Identify which cell holds the provided text, then report its [x, y] central coordinate. 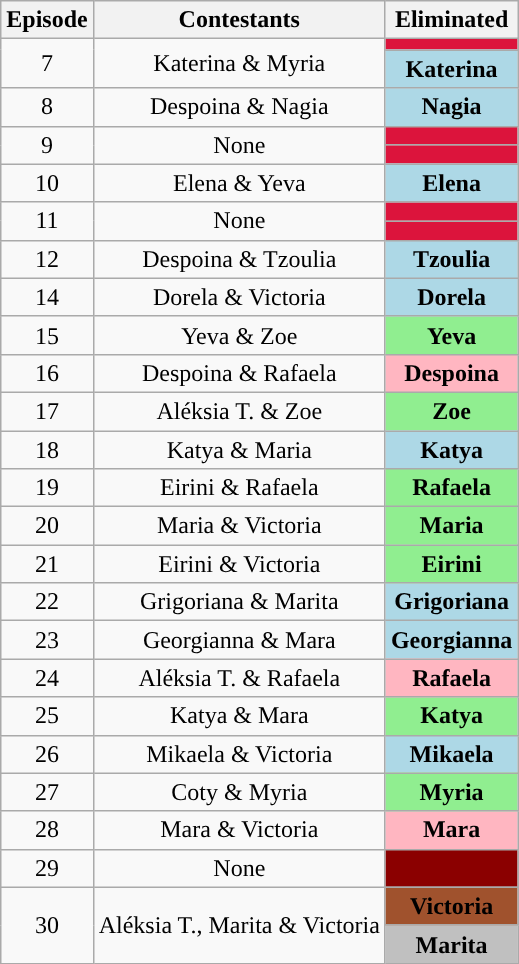
Katya & Maria [239, 449]
Elena & Yeva [239, 183]
Aléksia T. & Rafaela [239, 678]
Zoe [451, 411]
Despoina & Tzoulia [239, 259]
Despoina [451, 373]
Yeva [451, 335]
29 [47, 868]
Despoina & Nagia [239, 107]
Yeva & Zoe [239, 335]
25 [47, 716]
Contestants [239, 20]
19 [47, 488]
Elena [451, 183]
Eirini [451, 564]
Nagia [451, 107]
Aléksia T., Marita & Victoria [239, 925]
23 [47, 640]
Despoina & Rafaela [239, 373]
12 [47, 259]
24 [47, 678]
30 [47, 925]
Grigoriana & Marita [239, 602]
10 [47, 183]
Mara & Victoria [239, 830]
11 [47, 221]
Mara [451, 830]
16 [47, 373]
Katerina [451, 69]
7 [47, 64]
27 [47, 792]
Aléksia T. & Zoe [239, 411]
Dorela [451, 297]
15 [47, 335]
18 [47, 449]
28 [47, 830]
Myria [451, 792]
26 [47, 754]
Georgianna & Mara [239, 640]
Eirini & Rafaela [239, 488]
Marita [451, 944]
Dorela & Victoria [239, 297]
Coty & Myria [239, 792]
Katya & Mara [239, 716]
Victoria [451, 906]
Maria & Victoria [239, 526]
9 [47, 145]
Katerina & Myria [239, 64]
Mikaela [451, 754]
Eirini & Victoria [239, 564]
Mikaela & Victoria [239, 754]
Episode [47, 20]
Eliminated [451, 20]
Grigoriana [451, 602]
17 [47, 411]
8 [47, 107]
20 [47, 526]
22 [47, 602]
Georgianna [451, 640]
14 [47, 297]
Tzoulia [451, 259]
Maria [451, 526]
21 [47, 564]
